Identify which cell holds the provided text, then report its (X, Y) central coordinate. 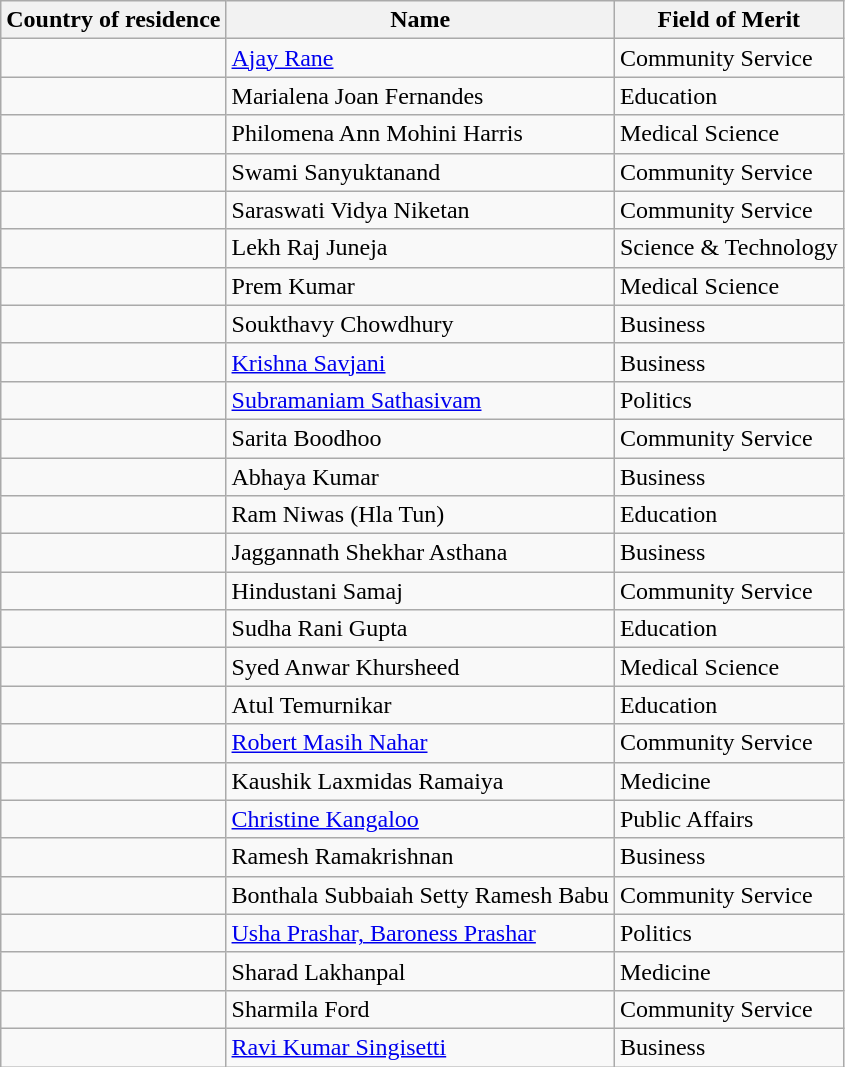
Ravi Kumar Singisetti (420, 1047)
Robert Masih Nahar (420, 743)
Ramesh Ramakrishnan (420, 857)
Name (420, 20)
Christine Kangaloo (420, 819)
Marialena Joan Fernandes (420, 96)
Ram Niwas (Hla Tun) (420, 515)
Subramaniam Sathasivam (420, 400)
Usha Prashar, Baroness Prashar (420, 933)
Country of residence (114, 20)
Syed Anwar Khursheed (420, 667)
Science & Technology (728, 248)
Philomena Ann Mohini Harris (420, 134)
Lekh Raj Juneja (420, 248)
Sharad Lakhanpal (420, 971)
Public Affairs (728, 819)
Kaushik Laxmidas Ramaiya (420, 781)
Abhaya Kumar (420, 477)
Sharmila Ford (420, 1009)
Bonthala Subbaiah Setty Ramesh Babu (420, 895)
Atul Temurnikar (420, 705)
Field of Merit (728, 20)
Ajay Rane (420, 58)
Sudha Rani Gupta (420, 629)
Hindustani Samaj (420, 591)
Sarita Boodhoo (420, 438)
Soukthavy Chowdhury (420, 324)
Swami Sanyuktanand (420, 172)
Saraswati Vidya Niketan (420, 210)
Jaggannath Shekhar Asthana (420, 553)
Krishna Savjani (420, 362)
Prem Kumar (420, 286)
